Scan for the cell matching the given text and deliver its (x, y) coordinate at center. 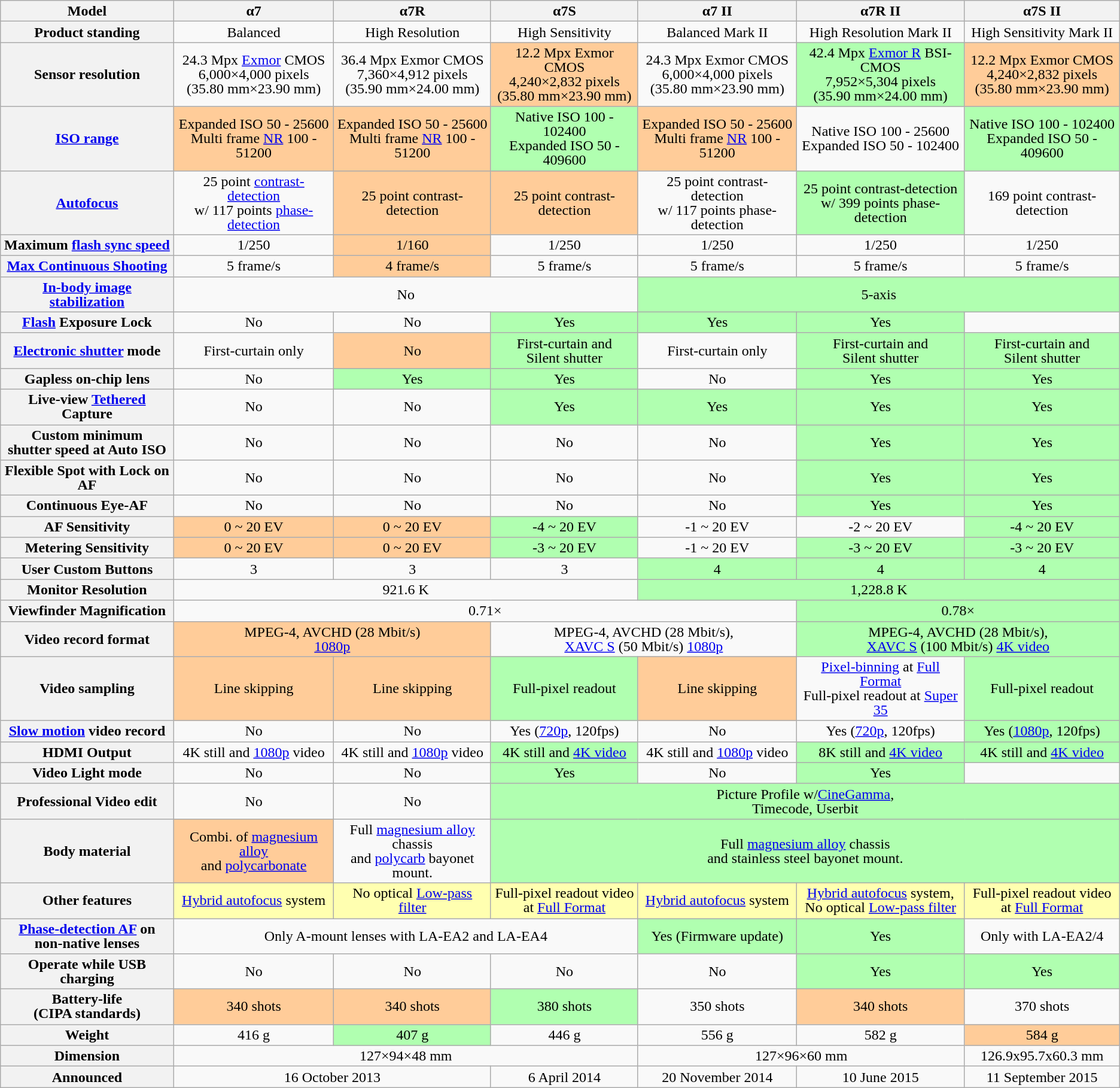
MPEG-4, AVCHD (28 Mbit/s)1080p (332, 639)
407 g (412, 1035)
Monitor Resolution (87, 590)
Announced (87, 1077)
No optical Low-pass filter (412, 900)
126.9x95.7x60.3 mm (1042, 1056)
370 shots (1042, 1007)
High Resolution Mark II (881, 32)
Custom minimumshutter speed at Auto ISO (87, 443)
25 point contrast-detectionw/ 399 points phase-detection (881, 202)
Electronic shutter mode (87, 351)
10 June 2015 (881, 1077)
0.71× (485, 610)
416 g (254, 1035)
42.4 Mpx Exmor R BSI-CMOS7,952×5,304 pixels(35.90 mm×24.00 mm) (881, 74)
Continuous Eye-AF (87, 506)
-2 ~ 20 EV (881, 527)
α7R (412, 11)
Battery-life (CIPA standards) (87, 1007)
HDMI Output (87, 752)
127×94×48 mm (406, 1056)
User Custom Buttons (87, 569)
Full magnesium alloy chassisand polycarb bayonet mount. (412, 851)
921.6 K (406, 590)
Balanced (254, 32)
Picture Profile w/CineGamma,Timecode, Userbit (805, 801)
Combi. of magnesium alloyand polycarbonate (254, 851)
Maximum flash sync speed (87, 245)
127×96×60 mm (801, 1056)
Native ISO 100 - 25600Expanded ISO 50 - 102400 (881, 139)
Balanced Mark II (717, 32)
Metering Sensitivity (87, 548)
20 November 2014 (717, 1077)
169 point contrast-detection (1042, 202)
446 g (564, 1035)
0.78× (958, 610)
MPEG-4, AVCHD (28 Mbit/s),XAVC S (100 Mbit/s) 4K video (958, 639)
Phase-detection AF onnon-native lenses (87, 936)
Other features (87, 900)
Product standing (87, 32)
Only A-mount lenses with LA-EA2 and LA-EA4 (406, 936)
556 g (717, 1035)
Professional Video edit (87, 801)
Video sampling (87, 688)
5-axis (878, 294)
Body material (87, 851)
Native ISO 100 - 102400Expanded ISO 50 - 409600 (564, 139)
In-body image stabilization (87, 294)
Video record format (87, 639)
1,228.8 K (878, 590)
α7 (254, 11)
MPEG-4, AVCHD (28 Mbit/s),XAVC S (50 Mbit/s) 1080p (644, 639)
Viewfinder Magnification (87, 610)
380 shots (564, 1007)
Model (87, 11)
Yes (1080p, 120fps) (1042, 731)
Native ISO 100 - 102400 Expanded ISO 50 - 409600 (1042, 139)
ISO range (87, 139)
Flexible Spot with Lock on AF (87, 478)
High Sensitivity (564, 32)
16 October 2013 (332, 1077)
Autofocus (87, 202)
Full magnesium alloy chassisand stainless steel bayonet mount. (805, 851)
Sensor resolution (87, 74)
α7 II (717, 11)
Operate while USB charging (87, 972)
Hybrid autofocus system,No optical Low-pass filter (881, 900)
350 shots (717, 1007)
4 frame/s (412, 266)
Dimension (87, 1056)
Slow motion video record (87, 731)
Gapless on-chip lens (87, 378)
Flash Exposure Lock (87, 322)
1/160 (412, 245)
High Sensitivity Mark II (1042, 32)
AF Sensitivity (87, 527)
6 April 2014 (564, 1077)
11 September 2015 (1042, 1077)
Live-view Tethered Capture (87, 407)
36.4 Mpx Exmor CMOS7,360×4,912 pixels(35.90 mm×24.00 mm) (412, 74)
α7S II (1042, 11)
584 g (1042, 1035)
Pixel-binning at Full Format Full-pixel readout at Super 35 (881, 688)
Max Continuous Shooting (87, 266)
α7R II (881, 11)
High Resolution (412, 32)
8K still and 4K video (881, 752)
Weight (87, 1035)
582 g (881, 1035)
Only with LA-EA2/4 (1042, 936)
Video Light mode (87, 773)
Yes (Firmware update) (717, 936)
α7S (564, 11)
